Pinpoint the cell where the given text exists, returning its (X, Y) midpoint coordinate. 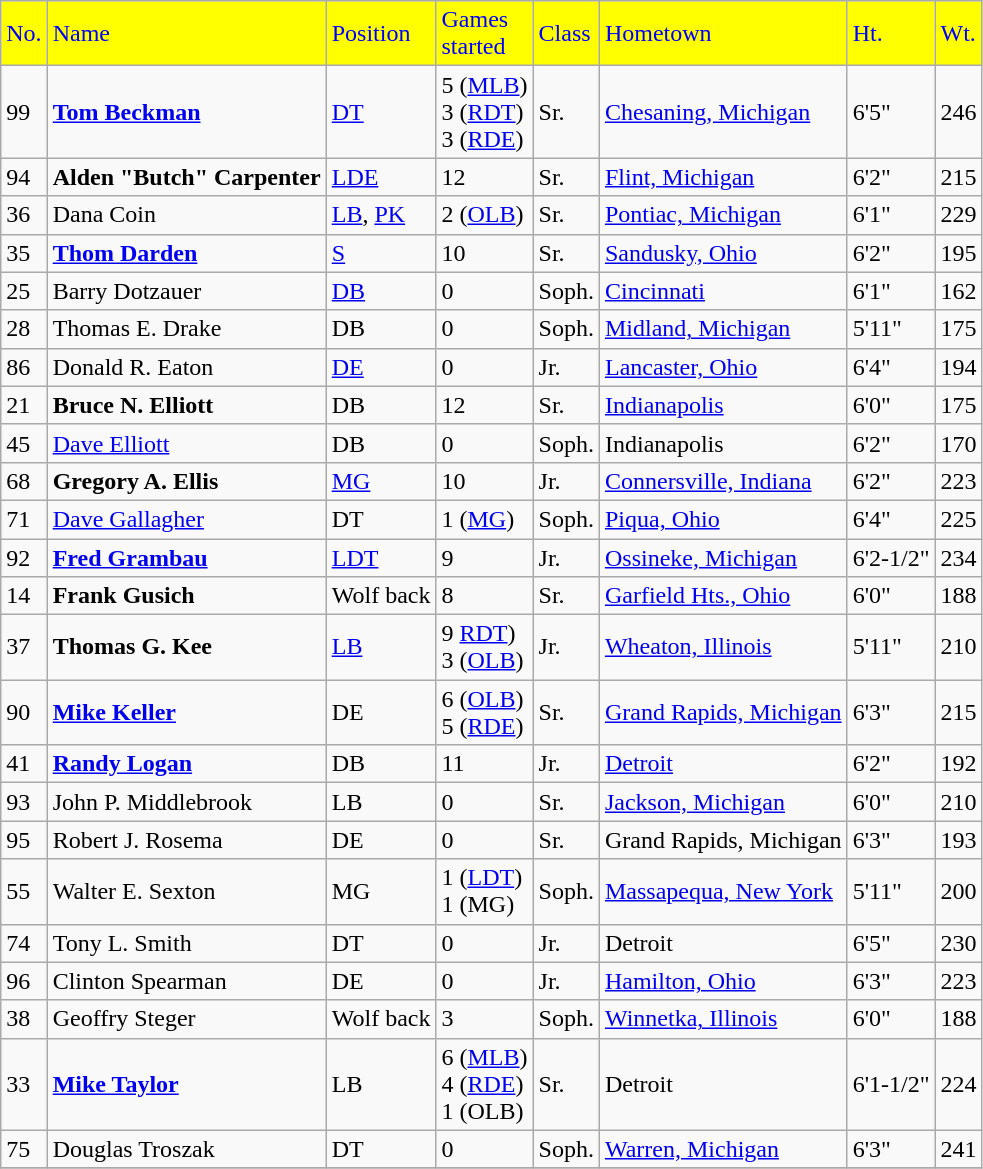
Jackson, Michigan (723, 802)
6 (OLB)5 (RDE) (484, 712)
193 (958, 840)
Geoffry Steger (186, 1019)
9 (484, 557)
3 (484, 1019)
90 (24, 712)
74 (24, 943)
195 (958, 253)
Gamesstarted (484, 34)
Tony L. Smith (186, 943)
Lancaster, Ohio (723, 367)
Dana Coin (186, 215)
Winnetka, Illinois (723, 1019)
6 (MLB)4 (RDE)1 (OLB) (484, 1084)
Piqua, Ohio (723, 519)
Tom Beckman (186, 112)
Wheaton, Illinois (723, 648)
92 (24, 557)
Flint, Michigan (723, 177)
162 (958, 291)
Class (566, 34)
No. (24, 34)
99 (24, 112)
Bruce N. Elliott (186, 405)
Wt. (958, 34)
LDE (381, 177)
1 (LDT)1 (MG) (484, 892)
Thomas G. Kee (186, 648)
170 (958, 443)
2 (OLB) (484, 215)
75 (24, 1149)
36 (24, 215)
230 (958, 943)
Fred Grambau (186, 557)
Barry Dotzauer (186, 291)
Name (186, 34)
45 (24, 443)
Pontiac, Michigan (723, 215)
37 (24, 648)
Clinton Spearman (186, 981)
35 (24, 253)
225 (958, 519)
5 (MLB)3 (RDT)3 (RDE) (484, 112)
Thomas E. Drake (186, 329)
Cincinnati (723, 291)
Douglas Troszak (186, 1149)
95 (24, 840)
234 (958, 557)
Gregory A. Ellis (186, 481)
8 (484, 596)
6'2-1/2" (891, 557)
Hamilton, Ohio (723, 981)
55 (24, 892)
Warren, Michigan (723, 1149)
Alden "Butch" Carpenter (186, 177)
Massapequa, New York (723, 892)
94 (24, 177)
71 (24, 519)
Frank Gusich (186, 596)
Dave Gallagher (186, 519)
68 (24, 481)
200 (958, 892)
33 (24, 1084)
93 (24, 802)
LDT (381, 557)
Ossineke, Michigan (723, 557)
38 (24, 1019)
9 RDT)3 (OLB) (484, 648)
Connersville, Indiana (723, 481)
Garfield Hts., Ohio (723, 596)
241 (958, 1149)
11 (484, 764)
Midland, Michigan (723, 329)
Mike Keller (186, 712)
Randy Logan (186, 764)
John P. Middlebrook (186, 802)
Dave Elliott (186, 443)
Position (381, 34)
246 (958, 112)
41 (24, 764)
96 (24, 981)
28 (24, 329)
14 (24, 596)
86 (24, 367)
Donald R. Eaton (186, 367)
224 (958, 1084)
1 (MG) (484, 519)
Walter E. Sexton (186, 892)
S (381, 253)
6'1-1/2" (891, 1084)
Chesaning, Michigan (723, 112)
194 (958, 367)
Ht. (891, 34)
192 (958, 764)
25 (24, 291)
Thom Darden (186, 253)
LB, PK (381, 215)
21 (24, 405)
Mike Taylor (186, 1084)
Sandusky, Ohio (723, 253)
Hometown (723, 34)
Robert J. Rosema (186, 840)
229 (958, 215)
